For the text-containing cell, return its midpoint in (X, Y) coordinate format. 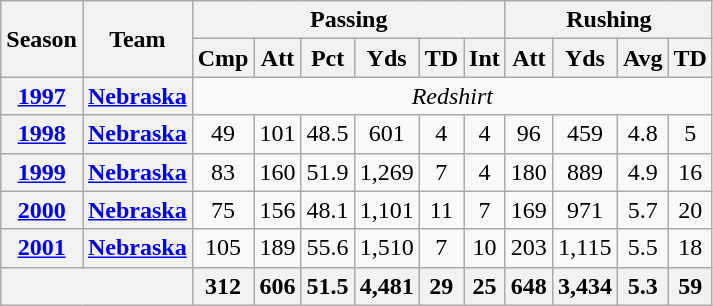
16 (690, 172)
459 (584, 134)
101 (278, 134)
5 (690, 134)
Int (485, 58)
5.3 (642, 286)
156 (278, 210)
29 (441, 286)
105 (223, 248)
59 (690, 286)
49 (223, 134)
25 (485, 286)
4,481 (386, 286)
Pct (328, 58)
Team (137, 39)
11 (441, 210)
18 (690, 248)
Passing (348, 20)
312 (223, 286)
Rushing (608, 20)
1,510 (386, 248)
1,115 (584, 248)
83 (223, 172)
48.1 (328, 210)
Avg (642, 58)
3,434 (584, 286)
Redshirt (452, 96)
2000 (42, 210)
1,269 (386, 172)
1997 (42, 96)
96 (528, 134)
203 (528, 248)
20 (690, 210)
55.6 (328, 248)
5.5 (642, 248)
189 (278, 248)
160 (278, 172)
4.9 (642, 172)
51.9 (328, 172)
2001 (42, 248)
1999 (42, 172)
169 (528, 210)
1,101 (386, 210)
10 (485, 248)
606 (278, 286)
180 (528, 172)
971 (584, 210)
51.5 (328, 286)
889 (584, 172)
1998 (42, 134)
601 (386, 134)
648 (528, 286)
48.5 (328, 134)
5.7 (642, 210)
75 (223, 210)
Cmp (223, 58)
Season (42, 39)
4.8 (642, 134)
